Return the (X, Y) coordinate for the center point of the cell that contains the specified text.  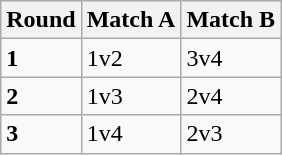
2v3 (231, 134)
1v2 (131, 58)
2v4 (231, 96)
3 (41, 134)
1v3 (131, 96)
2 (41, 96)
3v4 (231, 58)
1v4 (131, 134)
1 (41, 58)
Match B (231, 20)
Round (41, 20)
Match A (131, 20)
